Output the [X, Y] coordinate of the center of the cell containing the given text.  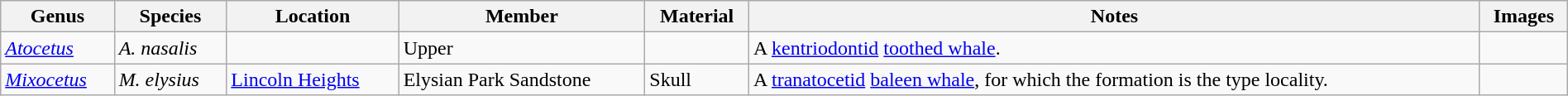
Elysian Park Sandstone [522, 79]
A tranatocetid baleen whale, for which the formation is the type locality. [1114, 79]
M. elysius [170, 79]
Member [522, 17]
Notes [1114, 17]
A kentriodontid toothed whale. [1114, 48]
Species [170, 17]
Mixocetus [58, 79]
Upper [522, 48]
Images [1523, 17]
Skull [697, 79]
A. nasalis [170, 48]
Genus [58, 17]
Atocetus [58, 48]
Location [313, 17]
Lincoln Heights [313, 79]
Material [697, 17]
